Pinpoint the cell where the given text exists, returning its (x, y) midpoint coordinate. 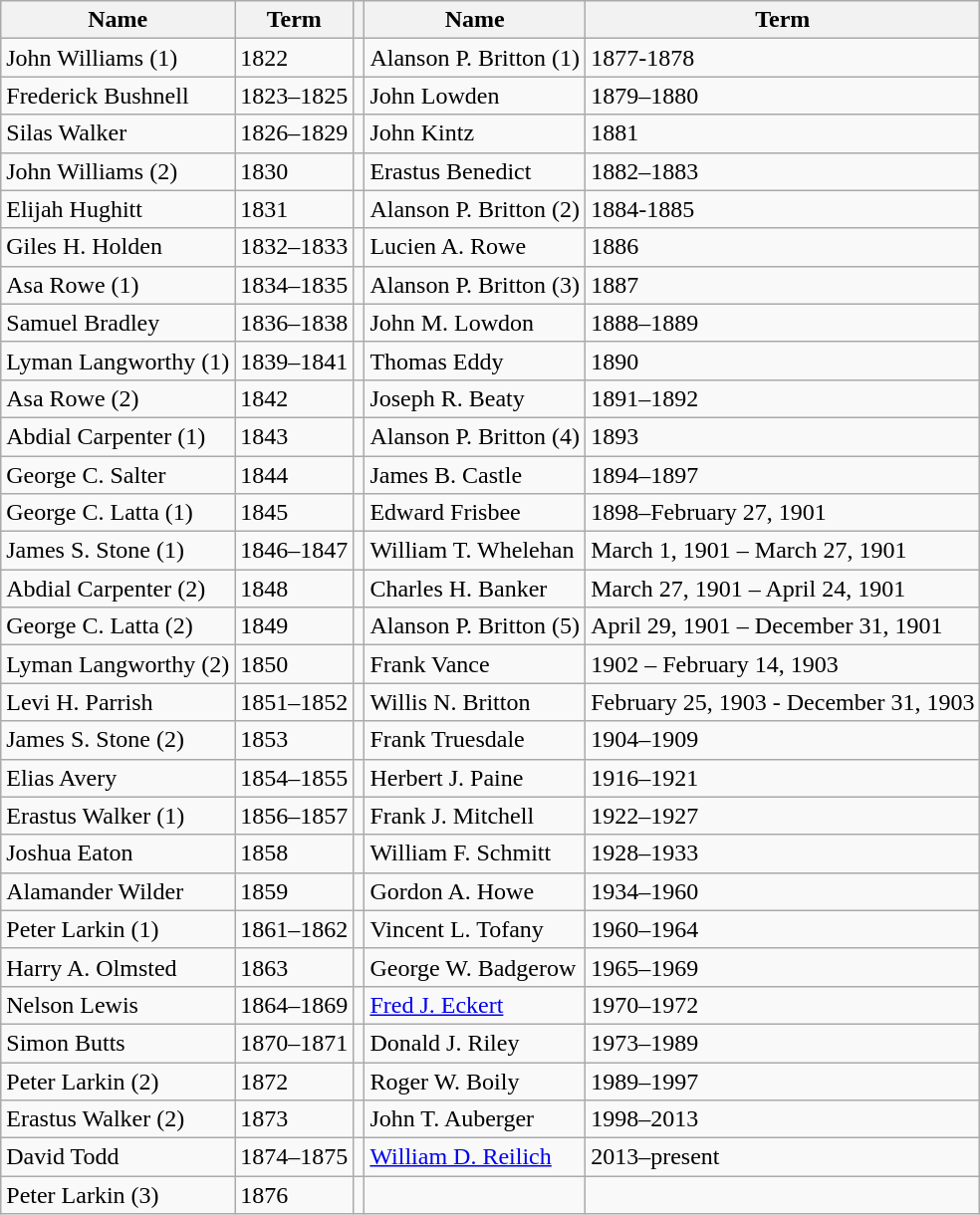
1922–1927 (783, 816)
1934–1960 (783, 891)
Alanson P. Britton (3) (475, 285)
Elias Avery (118, 778)
1856–1857 (295, 816)
1882–1883 (783, 171)
Peter Larkin (1) (118, 929)
Frank Vance (475, 664)
1916–1921 (783, 778)
John Williams (1) (118, 58)
1854–1855 (295, 778)
James S. Stone (1) (118, 551)
Samuel Bradley (118, 323)
William T. Whelehan (475, 551)
1879–1880 (783, 96)
Gordon A. Howe (475, 891)
Frank J. Mitchell (475, 816)
1904–1909 (783, 740)
George C. Salter (118, 475)
February 25, 1903 - December 31, 1903 (783, 702)
Charles H. Banker (475, 589)
John M. Lowdon (475, 323)
Fred J. Eckert (475, 1005)
James B. Castle (475, 475)
1839–1841 (295, 361)
1887 (783, 285)
Erastus Benedict (475, 171)
Joseph R. Beaty (475, 398)
1989–1997 (783, 1081)
John Kintz (475, 133)
1870–1871 (295, 1043)
1876 (295, 1195)
1853 (295, 740)
1888–1889 (783, 323)
1893 (783, 436)
Harry A. Olmsted (118, 967)
Frank Truesdale (475, 740)
1834–1835 (295, 285)
1970–1972 (783, 1005)
1890 (783, 361)
1965–1969 (783, 967)
Silas Walker (118, 133)
Peter Larkin (2) (118, 1081)
1864–1869 (295, 1005)
Roger W. Boily (475, 1081)
1877-1878 (783, 58)
1830 (295, 171)
William D. Reilich (475, 1157)
Erastus Walker (1) (118, 816)
1884-1885 (783, 209)
1836–1838 (295, 323)
1832–1833 (295, 247)
John Lowden (475, 96)
1894–1897 (783, 475)
Willis N. Britton (475, 702)
March 1, 1901 – March 27, 1901 (783, 551)
1998–2013 (783, 1119)
1831 (295, 209)
David Todd (118, 1157)
Simon Butts (118, 1043)
John T. Auberger (475, 1119)
1863 (295, 967)
Alanson P. Britton (4) (475, 436)
1826–1829 (295, 133)
1859 (295, 891)
Abdial Carpenter (1) (118, 436)
1822 (295, 58)
Lyman Langworthy (2) (118, 664)
1842 (295, 398)
1874–1875 (295, 1157)
1960–1964 (783, 929)
James S. Stone (2) (118, 740)
1891–1892 (783, 398)
George C. Latta (1) (118, 513)
Asa Rowe (1) (118, 285)
April 29, 1901 – December 31, 1901 (783, 626)
1973–1989 (783, 1043)
Alamander Wilder (118, 891)
Edward Frisbee (475, 513)
1872 (295, 1081)
March 27, 1901 – April 24, 1901 (783, 589)
Herbert J. Paine (475, 778)
Thomas Eddy (475, 361)
1848 (295, 589)
1886 (783, 247)
Peter Larkin (3) (118, 1195)
1928–1933 (783, 853)
1902 – February 14, 1903 (783, 664)
1861–1862 (295, 929)
1850 (295, 664)
1898–February 27, 1901 (783, 513)
Lucien A. Rowe (475, 247)
1849 (295, 626)
William F. Schmitt (475, 853)
1851–1852 (295, 702)
Nelson Lewis (118, 1005)
2013–present (783, 1157)
Abdial Carpenter (2) (118, 589)
Alanson P. Britton (5) (475, 626)
George W. Badgerow (475, 967)
Joshua Eaton (118, 853)
1858 (295, 853)
Donald J. Riley (475, 1043)
John Williams (2) (118, 171)
1823–1825 (295, 96)
Alanson P. Britton (1) (475, 58)
Asa Rowe (2) (118, 398)
Elijah Hughitt (118, 209)
Frederick Bushnell (118, 96)
Lyman Langworthy (1) (118, 361)
Vincent L. Tofany (475, 929)
George C. Latta (2) (118, 626)
1844 (295, 475)
Erastus Walker (2) (118, 1119)
1845 (295, 513)
1843 (295, 436)
1881 (783, 133)
Alanson P. Britton (2) (475, 209)
1873 (295, 1119)
Levi H. Parrish (118, 702)
Giles H. Holden (118, 247)
1846–1847 (295, 551)
